Return [x, y] of the center of cell containing provided text 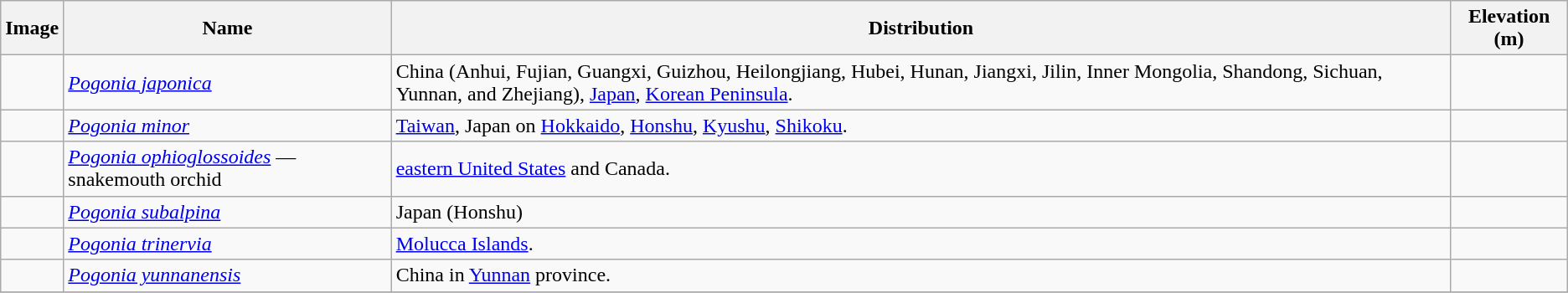
Pogonia subalpina [228, 212]
Pogonia yunnanensis [228, 275]
Name [228, 28]
Image [32, 28]
Japan (Honshu) [921, 212]
China in Yunnan province. [921, 275]
Pogonia minor [228, 126]
eastern United States and Canada. [921, 169]
Distribution [921, 28]
Pogonia trinervia [228, 244]
Pogonia japonica [228, 82]
Molucca Islands. [921, 244]
Elevation (m) [1509, 28]
Taiwan, Japan on Hokkaido, Honshu, Kyushu, Shikoku. [921, 126]
Pogonia ophioglossoides — snakemouth orchid [228, 169]
